Search for the cell housing the specified text and yield its [x, y] center coordinate. 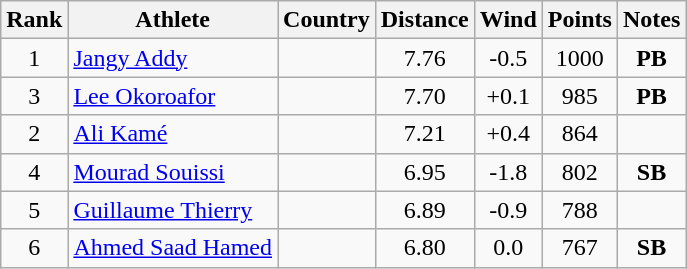
Athlete [173, 20]
6 [34, 248]
6.95 [424, 172]
Points [580, 20]
+0.1 [508, 96]
-1.8 [508, 172]
767 [580, 248]
Notes [651, 20]
3 [34, 96]
5 [34, 210]
7.76 [424, 58]
Distance [424, 20]
Mourad Souissi [173, 172]
0.0 [508, 248]
-0.5 [508, 58]
864 [580, 134]
1000 [580, 58]
+0.4 [508, 134]
4 [34, 172]
2 [34, 134]
Jangy Addy [173, 58]
1 [34, 58]
6.89 [424, 210]
802 [580, 172]
Lee Okoroafor [173, 96]
985 [580, 96]
788 [580, 210]
Ahmed Saad Hamed [173, 248]
Ali Kamé [173, 134]
7.21 [424, 134]
Guillaume Thierry [173, 210]
Country [327, 20]
-0.9 [508, 210]
Rank [34, 20]
6.80 [424, 248]
Wind [508, 20]
7.70 [424, 96]
